Return the [X, Y] coordinate for the center point of the cell that contains the specified text.  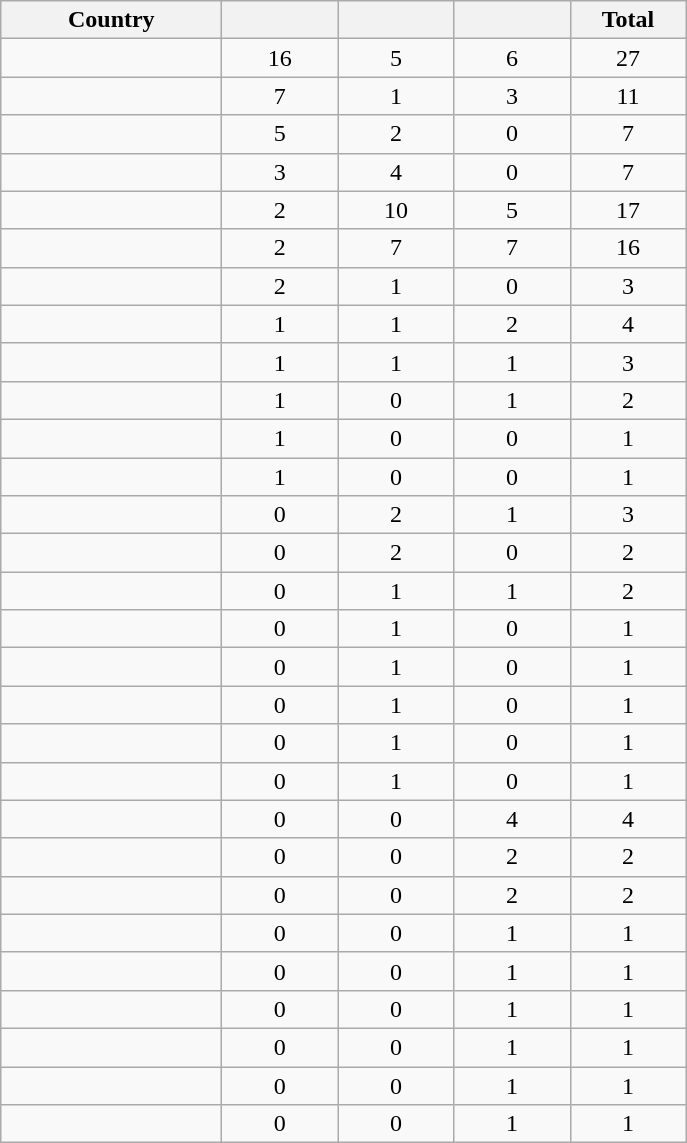
10 [396, 210]
11 [628, 96]
Total [628, 20]
17 [628, 210]
27 [628, 58]
6 [512, 58]
Country [112, 20]
